Locate the cell with the specified text and output its [x, y] center coordinate. 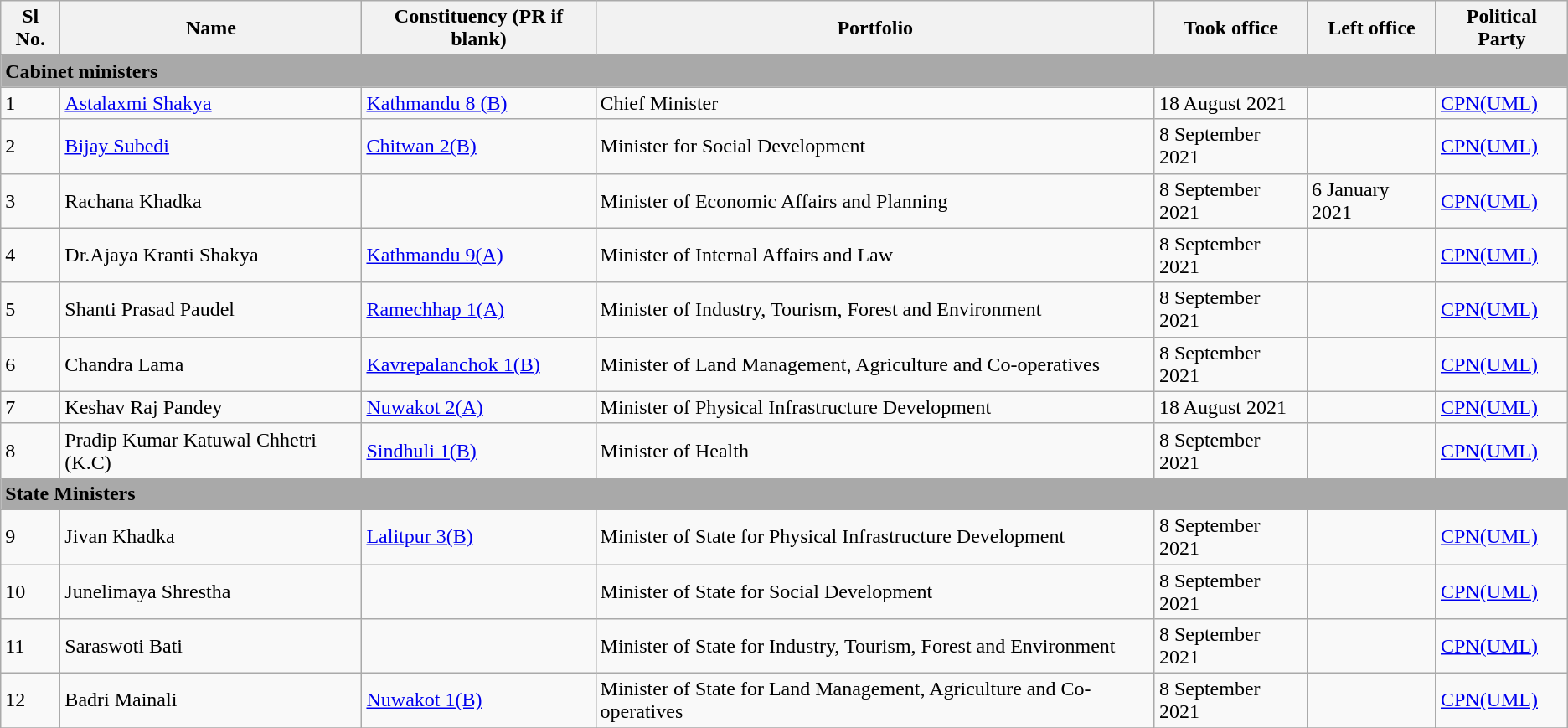
Badri Mainali [211, 700]
Minister of State for Industry, Tourism, Forest and Environment [874, 647]
Kathmandu 8 (B) [479, 103]
4 [30, 255]
Minister of Physical Infrastructure Development [874, 407]
2 [30, 146]
6 [30, 364]
State Ministers [784, 493]
Junelimaya Shrestha [211, 591]
Kavrepalanchok 1(B) [479, 364]
Chitwan 2(B) [479, 146]
Minister of State for Land Management, Agriculture and Co-operatives [874, 700]
Minister of Health [874, 451]
6 January 2021 [1371, 201]
10 [30, 591]
Dr.Ajaya Kranti Shakya [211, 255]
Minister of State for Physical Infrastructure Development [874, 536]
Lalitpur 3(B) [479, 536]
Minister of Economic Affairs and Planning [874, 201]
3 [30, 201]
Rachana Khadka [211, 201]
Astalaxmi Shakya [211, 103]
Ramechhap 1(A) [479, 310]
Nuwakot 2(A) [479, 407]
Bijay Subedi [211, 146]
Left office [1371, 28]
12 [30, 700]
8 [30, 451]
Jivan Khadka [211, 536]
Cabinet ministers [784, 71]
Minister of Internal Affairs and Law [874, 255]
Constituency (PR if blank) [479, 28]
Sl No. [30, 28]
11 [30, 647]
Sindhuli 1(B) [479, 451]
Minister for Social Development [874, 146]
1 [30, 103]
Nuwakot 1(B) [479, 700]
Name [211, 28]
Kathmandu 9(A) [479, 255]
Chief Minister [874, 103]
Saraswoti Bati [211, 647]
7 [30, 407]
9 [30, 536]
Minister of Industry, Tourism, Forest and Environment [874, 310]
Shanti Prasad Paudel [211, 310]
Keshav Raj Pandey [211, 407]
Took office [1230, 28]
Portfolio [874, 28]
Chandra Lama [211, 364]
Minister of State for Social Development [874, 591]
5 [30, 310]
Pradip Kumar Katuwal Chhetri (K.C) [211, 451]
Minister of Land Management, Agriculture and Co-operatives [874, 364]
Political Party [1501, 28]
